Provide the [x, y] coordinate of the cell's center where the given text is located.  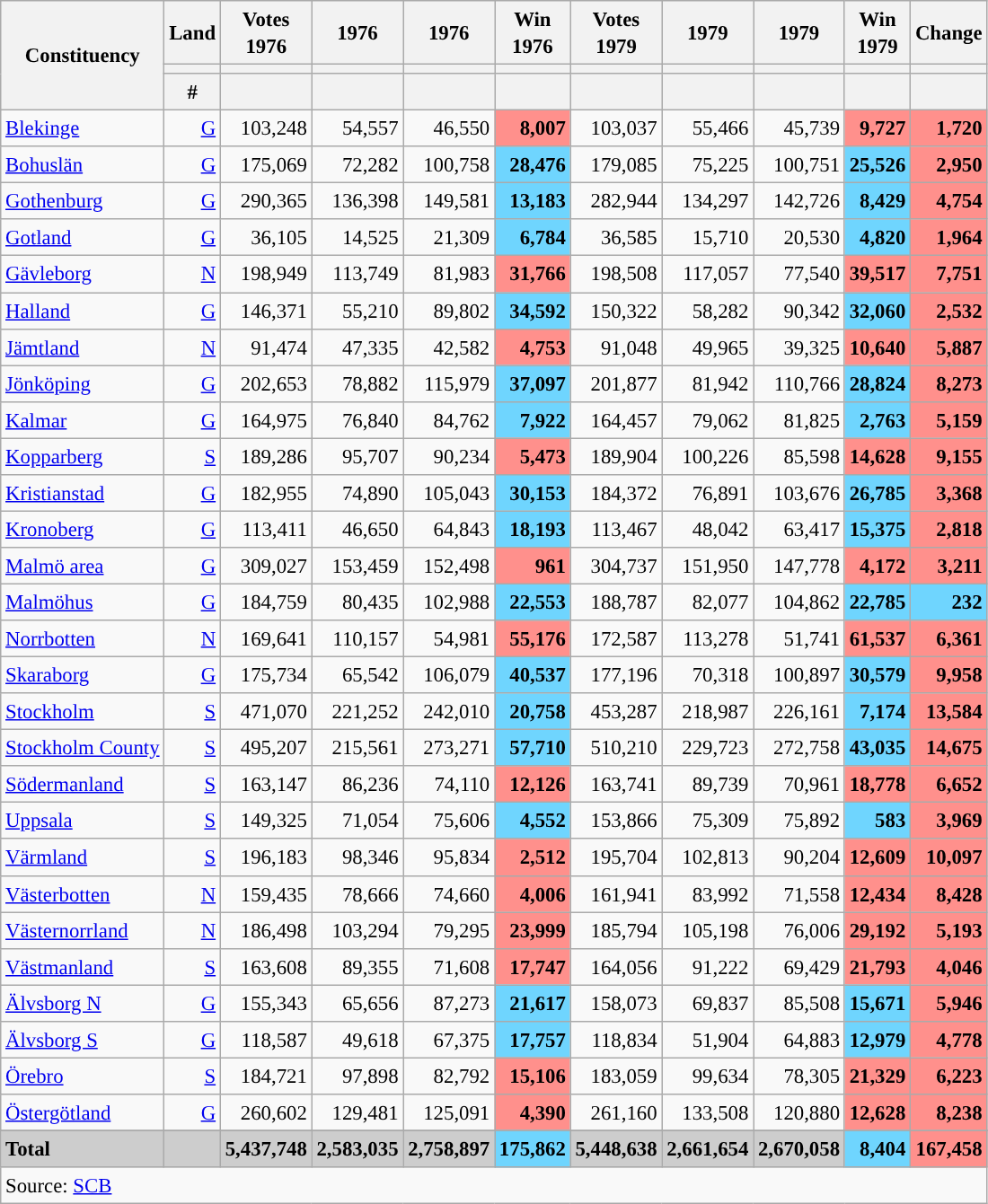
163,608 [266, 966]
84,762 [449, 420]
Halland [83, 311]
2,661,654 [708, 1149]
189,904 [616, 456]
Malmöhus [83, 602]
8,404 [877, 1149]
5,887 [948, 347]
5,159 [948, 420]
Västmanland [83, 966]
72,282 [357, 165]
15,106 [534, 1076]
102,988 [449, 602]
175,862 [534, 1149]
77,540 [799, 275]
196,183 [266, 858]
8,429 [877, 201]
76,891 [708, 494]
Votes 1979 [616, 32]
4,006 [534, 894]
142,726 [799, 201]
49,618 [357, 1040]
129,481 [357, 1113]
21,793 [877, 966]
97,898 [357, 1076]
175,734 [266, 675]
74,890 [357, 494]
4,552 [534, 821]
Gothenburg [83, 201]
55,176 [534, 639]
71,608 [449, 966]
184,759 [266, 602]
78,305 [799, 1076]
215,561 [357, 749]
12,609 [877, 858]
2,670,058 [799, 1149]
4,820 [877, 237]
69,837 [708, 1004]
115,979 [449, 384]
175,069 [266, 165]
106,079 [449, 675]
232 [948, 602]
29,192 [877, 930]
4,754 [948, 201]
5,437,748 [266, 1149]
100,758 [449, 165]
6,652 [948, 785]
8,273 [948, 384]
23,999 [534, 930]
198,508 [616, 275]
45,739 [799, 129]
2,758,897 [449, 1149]
273,271 [449, 749]
304,737 [616, 566]
3,969 [948, 821]
79,062 [708, 420]
80,435 [357, 602]
261,160 [616, 1113]
961 [534, 566]
90,204 [799, 858]
55,210 [357, 311]
Kronoberg [83, 530]
100,751 [799, 165]
76,006 [799, 930]
90,234 [449, 456]
12,434 [877, 894]
# [192, 92]
90,342 [799, 311]
21,329 [877, 1076]
Älvsborg N [83, 1004]
46,650 [357, 530]
12,628 [877, 1113]
125,091 [449, 1113]
Uppsala [83, 821]
134,297 [708, 201]
99,634 [708, 1076]
51,904 [708, 1040]
164,457 [616, 420]
164,975 [266, 420]
Norrbotten [83, 639]
Stockholm County [83, 749]
202,653 [266, 384]
18,778 [877, 785]
6,223 [948, 1076]
32,060 [877, 311]
Örebro [83, 1076]
155,343 [266, 1004]
159,435 [266, 894]
226,161 [799, 711]
22,553 [534, 602]
81,983 [449, 275]
75,606 [449, 821]
9,727 [877, 129]
105,043 [449, 494]
70,318 [708, 675]
48,042 [708, 530]
74,110 [449, 785]
91,474 [266, 347]
78,666 [357, 894]
185,794 [616, 930]
147,778 [799, 566]
40,537 [534, 675]
Change [948, 32]
Kalmar [83, 420]
Södermanland [83, 785]
55,466 [708, 129]
583 [877, 821]
17,757 [534, 1040]
136,398 [357, 201]
75,225 [708, 165]
15,375 [877, 530]
309,027 [266, 566]
189,286 [266, 456]
118,587 [266, 1040]
471,070 [266, 711]
Win 1976 [534, 32]
184,721 [266, 1076]
133,508 [708, 1113]
169,641 [266, 639]
42,582 [449, 347]
1,720 [948, 129]
20,530 [799, 237]
146,371 [266, 311]
Värmland [83, 858]
103,037 [616, 129]
151,950 [708, 566]
Jönköping [83, 384]
30,579 [877, 675]
95,707 [357, 456]
61,537 [877, 639]
39,517 [877, 275]
78,882 [357, 384]
79,295 [449, 930]
103,294 [357, 930]
Constituency [83, 56]
12,979 [877, 1040]
17,747 [534, 966]
7,922 [534, 420]
65,542 [357, 675]
71,054 [357, 821]
54,557 [357, 129]
3,368 [948, 494]
51,741 [799, 639]
113,467 [616, 530]
163,147 [266, 785]
49,965 [708, 347]
13,584 [948, 711]
89,802 [449, 311]
167,458 [948, 1149]
453,287 [616, 711]
81,825 [799, 420]
Jämtland [83, 347]
Gotland [83, 237]
70,961 [799, 785]
Västerbotten [83, 894]
290,365 [266, 201]
110,766 [799, 384]
8,007 [534, 129]
5,946 [948, 1004]
5,473 [534, 456]
28,476 [534, 165]
25,526 [877, 165]
188,787 [616, 602]
7,174 [877, 711]
21,309 [449, 237]
89,739 [708, 785]
Source: SCB [494, 1185]
89,355 [357, 966]
Bohuslän [83, 165]
18,193 [534, 530]
195,704 [616, 858]
13,183 [534, 201]
39,325 [799, 347]
105,198 [708, 930]
83,992 [708, 894]
150,322 [616, 311]
36,105 [266, 237]
183,059 [616, 1076]
7,751 [948, 275]
82,792 [449, 1076]
15,710 [708, 237]
95,834 [449, 858]
113,411 [266, 530]
113,278 [708, 639]
110,157 [357, 639]
98,346 [357, 858]
510,210 [616, 749]
2,763 [877, 420]
Östergötland [83, 1113]
118,834 [616, 1040]
9,155 [948, 456]
Älvsborg S [83, 1040]
102,813 [708, 858]
172,587 [616, 639]
5,448,638 [616, 1149]
67,375 [449, 1040]
4,753 [534, 347]
Win 1979 [877, 32]
163,741 [616, 785]
86,236 [357, 785]
Total [83, 1149]
4,390 [534, 1113]
Land [192, 32]
14,525 [357, 237]
4,778 [948, 1040]
2,583,035 [357, 1149]
272,758 [799, 749]
201,877 [616, 384]
149,581 [449, 201]
10,640 [877, 347]
8,428 [948, 894]
Kopparberg [83, 456]
282,944 [616, 201]
2,818 [948, 530]
20,758 [534, 711]
5,193 [948, 930]
75,892 [799, 821]
113,749 [357, 275]
4,172 [877, 566]
103,676 [799, 494]
87,273 [449, 1004]
Stockholm [83, 711]
186,498 [266, 930]
57,710 [534, 749]
10,097 [948, 858]
Blekinge [83, 129]
82,077 [708, 602]
100,897 [799, 675]
91,048 [616, 347]
221,252 [357, 711]
31,766 [534, 275]
Skaraborg [83, 675]
36,585 [616, 237]
47,335 [357, 347]
85,508 [799, 1004]
81,942 [708, 384]
91,222 [708, 966]
Gävleborg [83, 275]
104,862 [799, 602]
184,372 [616, 494]
21,617 [534, 1004]
28,824 [877, 384]
153,459 [357, 566]
76,840 [357, 420]
2,950 [948, 165]
15,671 [877, 1004]
161,941 [616, 894]
158,073 [616, 1004]
14,675 [948, 749]
153,866 [616, 821]
6,361 [948, 639]
Kristianstad [83, 494]
46,550 [449, 129]
179,085 [616, 165]
229,723 [708, 749]
22,785 [877, 602]
3,211 [948, 566]
43,035 [877, 749]
177,196 [616, 675]
164,056 [616, 966]
54,981 [449, 639]
495,207 [266, 749]
260,602 [266, 1113]
12,126 [534, 785]
75,309 [708, 821]
103,248 [266, 129]
100,226 [708, 456]
37,097 [534, 384]
152,498 [449, 566]
218,987 [708, 711]
58,282 [708, 311]
Västernorrland [83, 930]
65,656 [357, 1004]
64,843 [449, 530]
4,046 [948, 966]
149,325 [266, 821]
2,512 [534, 858]
242,010 [449, 711]
Malmö area [83, 566]
85,598 [799, 456]
26,785 [877, 494]
9,958 [948, 675]
69,429 [799, 966]
Votes 1976 [266, 32]
74,660 [449, 894]
63,417 [799, 530]
71,558 [799, 894]
64,883 [799, 1040]
2,532 [948, 311]
8,238 [948, 1113]
120,880 [799, 1113]
30,153 [534, 494]
6,784 [534, 237]
14,628 [877, 456]
198,949 [266, 275]
1,964 [948, 237]
117,057 [708, 275]
182,955 [266, 494]
34,592 [534, 311]
